For the text-containing cell, return its midpoint in (X, Y) coordinate format. 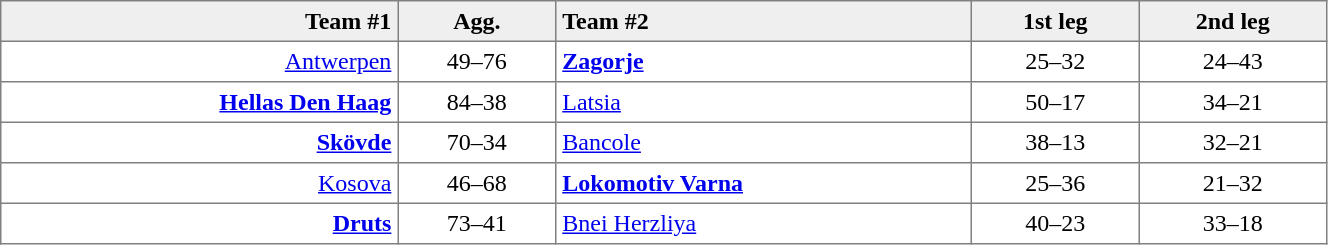
2nd leg (1233, 21)
73–41 (476, 223)
Team #1 (200, 21)
Lokomotiv Varna (764, 183)
32–21 (1233, 142)
49–76 (476, 61)
33–18 (1233, 223)
Antwerpen (200, 61)
1st leg (1056, 21)
21–32 (1233, 183)
40–23 (1056, 223)
Team #2 (764, 21)
Zagorje (764, 61)
70–34 (476, 142)
Agg. (476, 21)
24–43 (1233, 61)
25–36 (1056, 183)
Latsia (764, 102)
Druts (200, 223)
38–13 (1056, 142)
84–38 (476, 102)
46–68 (476, 183)
25–32 (1056, 61)
Bnei Herzliya (764, 223)
Kosova (200, 183)
Hellas Den Haag (200, 102)
Skövde (200, 142)
50–17 (1056, 102)
Bancole (764, 142)
34–21 (1233, 102)
